Find where the given text appears and provide that cell's center as [X, Y] coordinate. 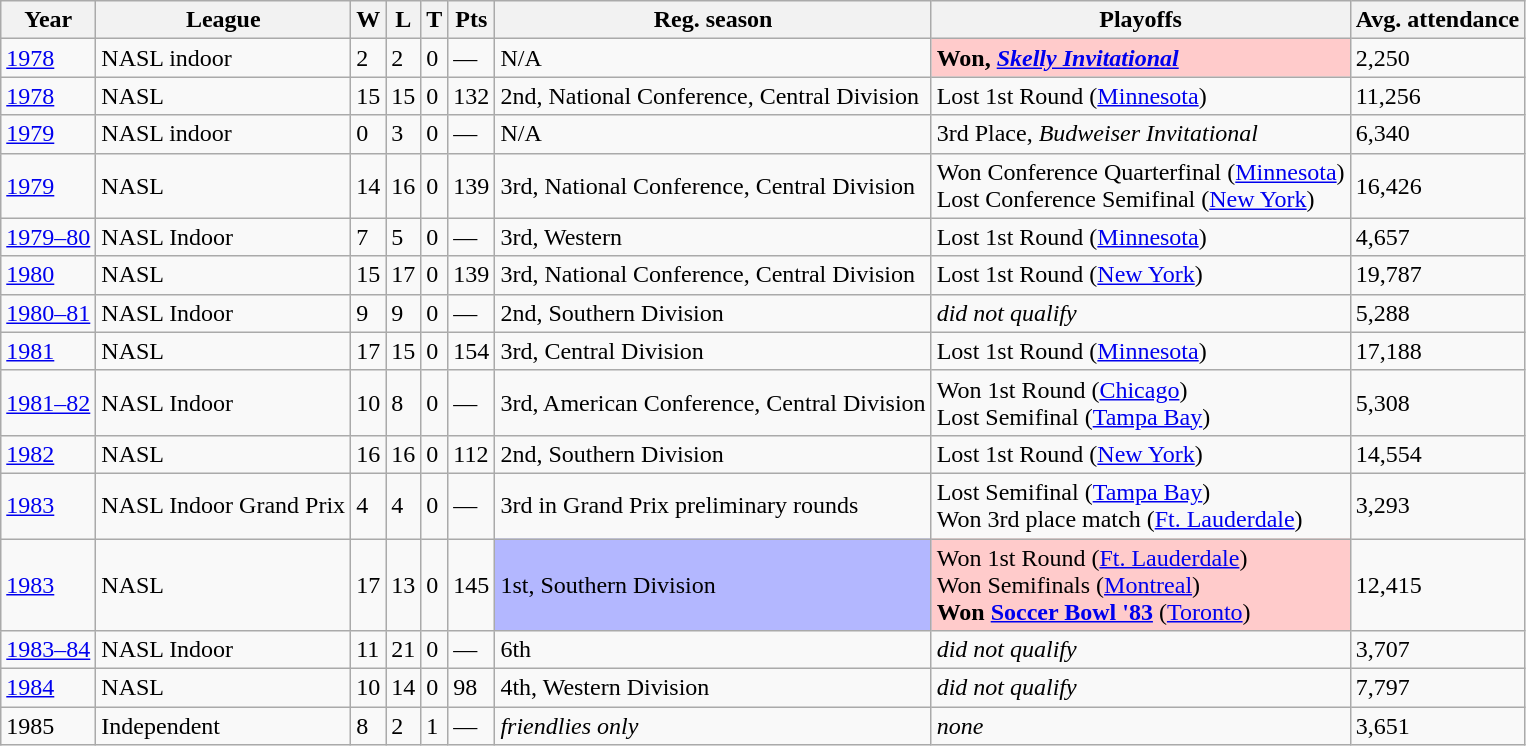
1st, Southern Division [713, 584]
7 [368, 237]
friendlies only [713, 726]
1981–82 [48, 402]
3rd Place, Budweiser Invitational [1140, 134]
11,256 [1438, 96]
Playoffs [1140, 20]
1980 [48, 275]
7,797 [1438, 688]
1985 [48, 726]
5,308 [1438, 402]
19,787 [1438, 275]
21 [404, 650]
112 [472, 454]
6,340 [1438, 134]
NASL Indoor Grand Prix [224, 506]
Won 1st Round (Chicago)Lost Semifinal (Tampa Bay) [1140, 402]
6th [713, 650]
5 [404, 237]
1981 [48, 351]
5,288 [1438, 313]
Lost Semifinal (Tampa Bay)Won 3rd place match (Ft. Lauderdale) [1140, 506]
1980–81 [48, 313]
132 [472, 96]
3 [404, 134]
2,250 [1438, 58]
3,707 [1438, 650]
1984 [48, 688]
3rd in Grand Prix preliminary rounds [713, 506]
Won Conference Quarterfinal (Minnesota)Lost Conference Semifinal (New York) [1140, 186]
3rd, American Conference, Central Division [713, 402]
4th, Western Division [713, 688]
14,554 [1438, 454]
League [224, 20]
Won 1st Round (Ft. Lauderdale)Won Semifinals (Montreal)Won Soccer Bowl '83 (Toronto) [1140, 584]
3,651 [1438, 726]
Avg. attendance [1438, 20]
none [1140, 726]
W [368, 20]
2nd, National Conference, Central Division [713, 96]
1982 [48, 454]
Won, Skelly Invitational [1140, 58]
17,188 [1438, 351]
3rd, Central Division [713, 351]
16,426 [1438, 186]
L [404, 20]
3,293 [1438, 506]
3rd, Western [713, 237]
Independent [224, 726]
1 [434, 726]
98 [472, 688]
T [434, 20]
12,415 [1438, 584]
Pts [472, 20]
154 [472, 351]
1979–80 [48, 237]
13 [404, 584]
4,657 [1438, 237]
145 [472, 584]
Year [48, 20]
11 [368, 650]
Reg. season [713, 20]
1983–84 [48, 650]
